Return [X, Y] of the center of cell containing provided text 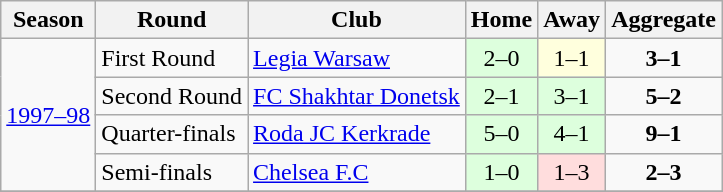
1–3 [572, 172]
2–3 [664, 172]
9–1 [664, 134]
Aggregate [664, 20]
Quarter-finals [172, 134]
Home [501, 20]
Season [48, 20]
FC Shakhtar Donetsk [357, 96]
Semi-finals [172, 172]
Second Round [172, 96]
Legia Warsaw [357, 58]
4–1 [572, 134]
2–0 [501, 58]
Roda JC Kerkrade [357, 134]
2–1 [501, 96]
5–2 [664, 96]
Club [357, 20]
1–1 [572, 58]
1–0 [501, 172]
Chelsea F.C [357, 172]
Away [572, 20]
1997–98 [48, 115]
First Round [172, 58]
5–0 [501, 134]
Round [172, 20]
